From the cell containing the given text, extract its center point as (X, Y) coordinate. 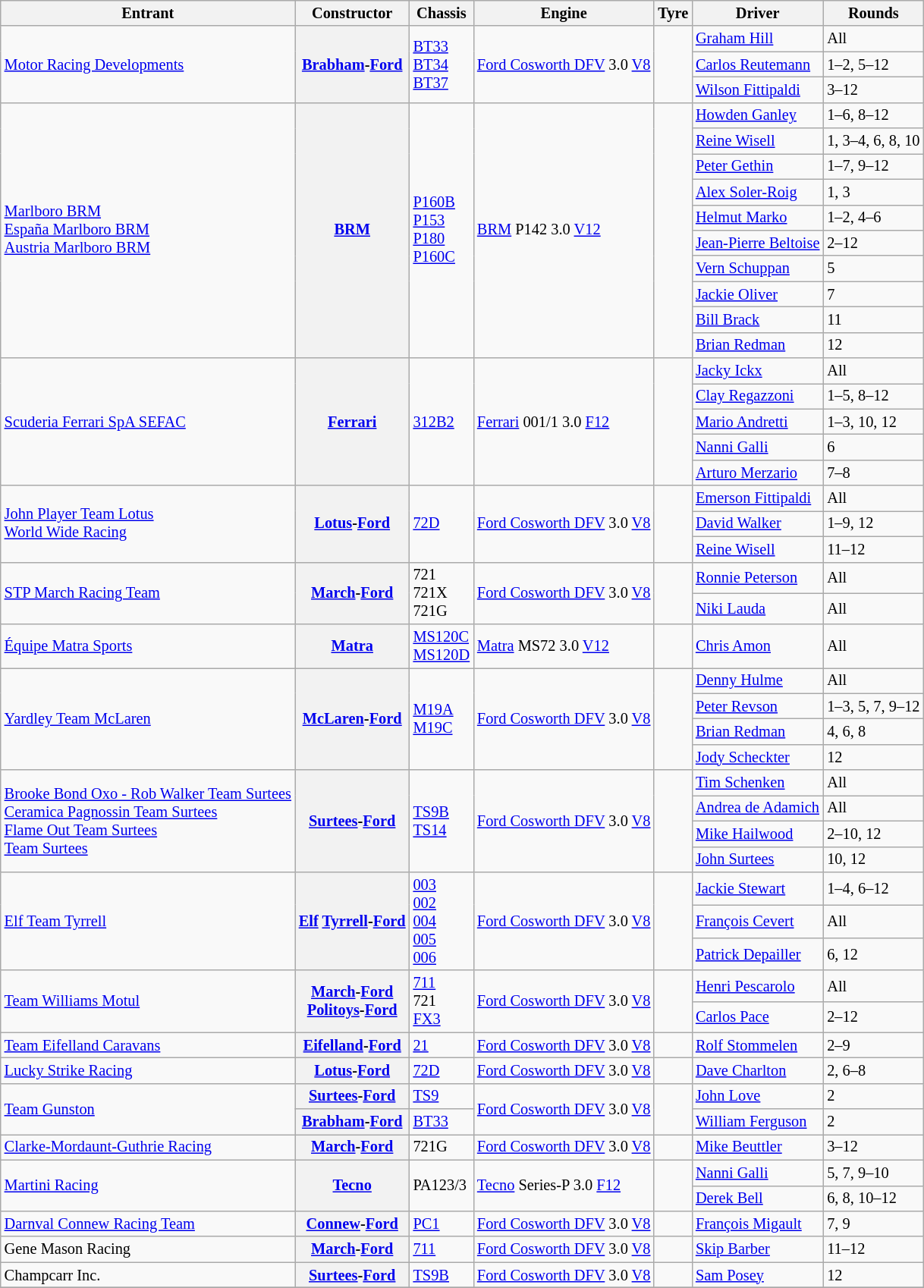
Clay Regazzoni (757, 396)
003002004005006 (442, 921)
Motor Racing Developments (148, 64)
Jody Scheckter (757, 757)
Alex Soler-Roig (757, 192)
Patrick Depailler (757, 954)
Derek Bell (757, 1198)
Marlboro BRM España Marlboro BRM Austria Marlboro BRM (148, 231)
McLaren-Ford (352, 719)
TS9B (442, 1275)
PA123/3 (442, 1185)
Champcarr Inc. (148, 1275)
Jacky Ickx (757, 371)
Driver (757, 13)
Tim Schenken (757, 783)
Andrea de Adamich (757, 808)
Team Williams Motul (148, 1001)
Connew-Ford (352, 1224)
4, 6, 8 (873, 731)
1–9, 12 (873, 523)
Bill Brack (757, 319)
Mike Beuttler (757, 1147)
Howden Ganley (757, 115)
Sam Posey (757, 1275)
7 (873, 294)
François Cevert (757, 921)
Arturo Merzario (757, 473)
2–10, 12 (873, 834)
1–5, 8–12 (873, 396)
Mike Hailwood (757, 834)
Clarke-Mordaunt-Guthrie Racing (148, 1147)
Niki Lauda (757, 608)
2–9 (873, 1045)
Carlos Reutemann (757, 64)
MS120CMS120D (442, 646)
Tyre (673, 13)
Yardley Team McLaren (148, 719)
Vern Schuppan (757, 269)
6 (873, 447)
1, 3–4, 6, 8, 10 (873, 141)
721G (442, 1147)
1–2, 4–6 (873, 218)
Graham Hill (757, 39)
John Love (757, 1096)
P160BP153P180P160C (442, 231)
Peter Revson (757, 706)
Elf Tyrrell-Ford (352, 921)
March-FordPolitoys-Ford (352, 1001)
Lucky Strike Racing (148, 1070)
5 (873, 269)
BT33 (442, 1122)
1–4, 6–12 (873, 887)
Jean-Pierre Beltoise (757, 243)
1–3, 5, 7, 9–12 (873, 706)
Martini Racing (148, 1185)
John Surtees (757, 859)
TS9 (442, 1096)
Entrant (148, 13)
1, 3 (873, 192)
Carlos Pace (757, 1016)
7, 9 (873, 1224)
721721X721G (442, 593)
312B2 (442, 422)
Dave Charlton (757, 1070)
STP March Racing Team (148, 593)
David Walker (757, 523)
BRM P142 3.0 V12 (564, 231)
Ronnie Peterson (757, 578)
Scuderia Ferrari SpA SEFAC (148, 422)
Elf Team Tyrrell (148, 921)
François Migault (757, 1224)
Team Eifelland Caravans (148, 1045)
1–2, 5–12 (873, 64)
Constructor (352, 13)
Rolf Stommelen (757, 1045)
Henri Pescarolo (757, 986)
Helmut Marko (757, 218)
M19AM19C (442, 719)
1–3, 10, 12 (873, 422)
Chassis (442, 13)
Matra MS72 3.0 V12 (564, 646)
Chris Amon (757, 646)
1–6, 8–12 (873, 115)
Ferrari (352, 422)
7–8 (873, 473)
21 (442, 1045)
PC1 (442, 1224)
Engine (564, 13)
Peter Gethin (757, 166)
Team Gunston (148, 1109)
Eifelland-Ford (352, 1045)
Brooke Bond Oxo - Rob Walker Team Surtees Ceramica Pagnossin Team Surtees Flame Out Team Surtees Team Surtees (148, 821)
Mario Andretti (757, 422)
Darnval Connew Racing Team (148, 1224)
Tecno (352, 1185)
Rounds (873, 13)
10, 12 (873, 859)
Wilson Fittipaldi (757, 90)
William Ferguson (757, 1122)
Denny Hulme (757, 680)
Gene Mason Racing (148, 1249)
711 (442, 1249)
Emerson Fittipaldi (757, 498)
2, 6–8 (873, 1070)
11 (873, 319)
Jackie Oliver (757, 294)
TS9BTS14 (442, 821)
Skip Barber (757, 1249)
5, 7, 9–10 (873, 1173)
BT33BT34BT37 (442, 64)
Équipe Matra Sports (148, 646)
Ferrari 001/1 3.0 F12 (564, 422)
Tecno Series-P 3.0 F12 (564, 1185)
6, 12 (873, 954)
BRM (352, 231)
Matra (352, 646)
1–7, 9–12 (873, 166)
711721FX3 (442, 1001)
6, 8, 10–12 (873, 1198)
John Player Team Lotus World Wide Racing (148, 523)
Jackie Stewart (757, 887)
